Scan for the cell matching the given text and deliver its (X, Y) coordinate at center. 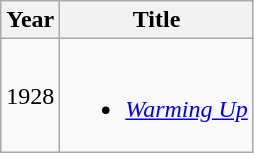
Year (30, 20)
Warming Up (157, 96)
Title (157, 20)
1928 (30, 96)
